Find where the given text appears and provide that cell's center as (x, y) coordinate. 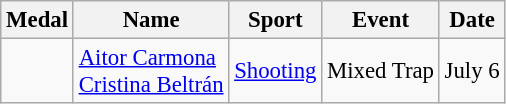
July 6 (472, 72)
Name (150, 20)
Medal (38, 20)
Event (381, 20)
Aitor CarmonaCristina Beltrán (150, 72)
Mixed Trap (381, 72)
Shooting (276, 72)
Sport (276, 20)
Date (472, 20)
